Return the [X, Y] coordinate for the center point of the cell that contains the specified text.  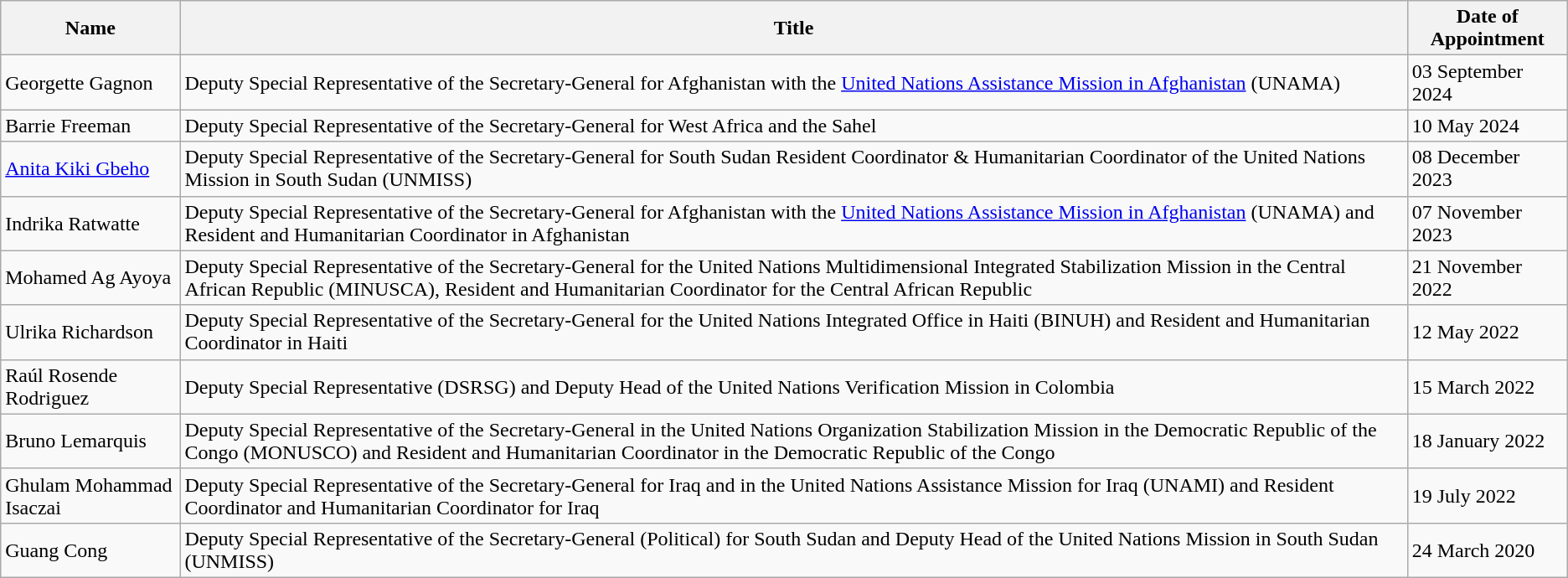
12 May 2022 [1488, 332]
15 March 2022 [1488, 387]
Mohamed Ag Ayoya [90, 278]
24 March 2020 [1488, 550]
21 November 2022 [1488, 278]
Bruno Lemarquis [90, 441]
Deputy Special Representative of the Secretary-General for Afghanistan with the United Nations Assistance Mission in Afghanistan (UNAMA) [794, 82]
Guang Cong [90, 550]
Name [90, 28]
08 December 2023 [1488, 169]
Anita Kiki Gbeho [90, 169]
Indrika Ratwatte [90, 223]
Barrie Freeman [90, 126]
Raúl Rosende Rodriguez [90, 387]
Deputy Special Representative of the Secretary-General for West Africa and the Sahel [794, 126]
18 January 2022 [1488, 441]
Title [794, 28]
19 July 2022 [1488, 496]
Date of Appointment [1488, 28]
Ulrika Richardson [90, 332]
Ghulam Mohammad Isaczai [90, 496]
Deputy Special Representative (DSRSG) and Deputy Head of the United Nations Verification Mission in Colombia [794, 387]
03 September 2024 [1488, 82]
Georgette Gagnon [90, 82]
07 November 2023 [1488, 223]
10 May 2024 [1488, 126]
